Detect which cell encompasses the target text, then output its (X, Y) center coordinate. 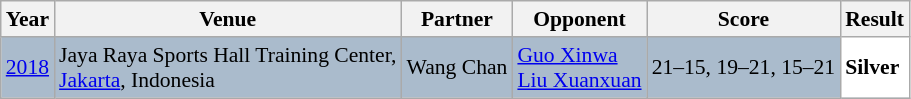
Jaya Raya Sports Hall Training Center,Jakarta, Indonesia (228, 68)
2018 (28, 68)
Opponent (579, 19)
Score (744, 19)
Guo Xinwa Liu Xuanxuan (579, 68)
Year (28, 19)
21–15, 19–21, 15–21 (744, 68)
Wang Chan (456, 68)
Partner (456, 19)
Result (874, 19)
Venue (228, 19)
Silver (874, 68)
